Detect which cell encompasses the target text, then output its [x, y] center coordinate. 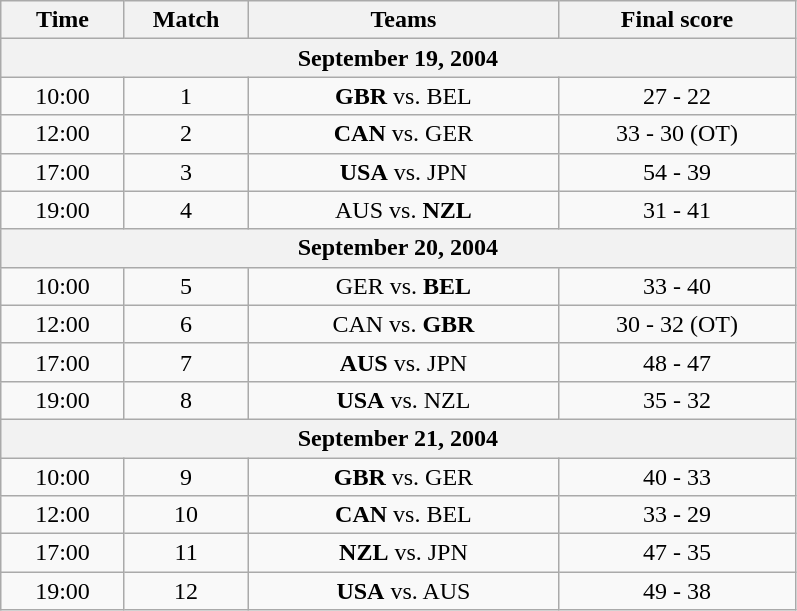
CAN vs. BEL [404, 515]
GBR vs. BEL [404, 96]
1 [186, 96]
September 21, 2004 [398, 438]
47 - 35 [677, 553]
GER vs. BEL [404, 286]
September 20, 2004 [398, 248]
USA vs. JPN [404, 172]
10 [186, 515]
48 - 47 [677, 362]
USA vs. AUS [404, 591]
35 - 32 [677, 400]
3 [186, 172]
7 [186, 362]
33 - 29 [677, 515]
Match [186, 20]
2 [186, 134]
AUS vs. NZL [404, 210]
40 - 33 [677, 477]
Final score [677, 20]
27 - 22 [677, 96]
September 19, 2004 [398, 58]
33 - 30 (OT) [677, 134]
49 - 38 [677, 591]
GBR vs. GER [404, 477]
9 [186, 477]
30 - 32 (OT) [677, 324]
CAN vs. GBR [404, 324]
31 - 41 [677, 210]
8 [186, 400]
5 [186, 286]
Time [63, 20]
12 [186, 591]
54 - 39 [677, 172]
6 [186, 324]
33 - 40 [677, 286]
11 [186, 553]
AUS vs. JPN [404, 362]
Teams [404, 20]
CAN vs. GER [404, 134]
USA vs. NZL [404, 400]
4 [186, 210]
NZL vs. JPN [404, 553]
